Return (x, y) of the center of cell containing provided text 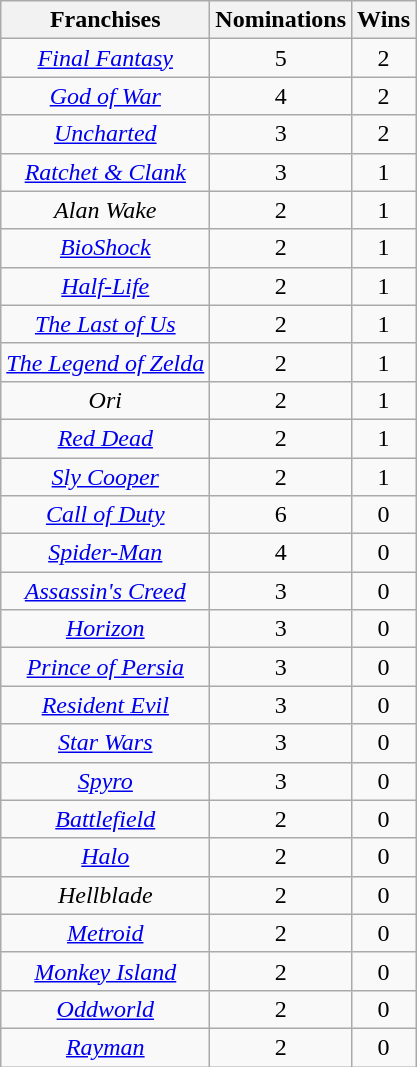
Hellblade (106, 895)
Wins (384, 20)
Franchises (106, 20)
Rayman (106, 1047)
Halo (106, 857)
Ratchet & Clank (106, 172)
Nominations (281, 20)
Star Wars (106, 743)
5 (281, 58)
Alan Wake (106, 210)
6 (281, 515)
Monkey Island (106, 971)
The Legend of Zelda (106, 362)
BioShock (106, 248)
Metroid (106, 933)
Oddworld (106, 1009)
Sly Cooper (106, 477)
Prince of Persia (106, 667)
Resident Evil (106, 705)
Battlefield (106, 819)
Red Dead (106, 438)
God of War (106, 96)
Horizon (106, 629)
Half-Life (106, 286)
Spider-Man (106, 553)
Final Fantasy (106, 58)
Ori (106, 400)
Call of Duty (106, 515)
Assassin's Creed (106, 591)
Spyro (106, 781)
Uncharted (106, 134)
The Last of Us (106, 324)
